Identify which cell holds the provided text, then report its (X, Y) central coordinate. 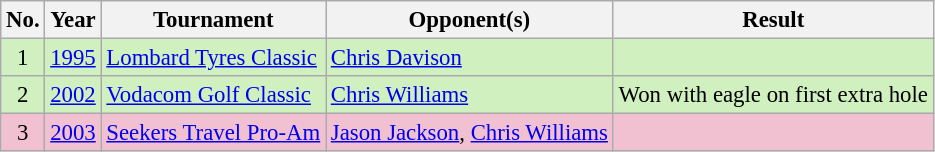
Vodacom Golf Classic (213, 95)
Seekers Travel Pro-Am (213, 133)
Chris Williams (470, 95)
2003 (73, 133)
1 (23, 58)
Won with eagle on first extra hole (773, 95)
Lombard Tyres Classic (213, 58)
Year (73, 20)
Tournament (213, 20)
Result (773, 20)
2 (23, 95)
3 (23, 133)
Chris Davison (470, 58)
No. (23, 20)
Opponent(s) (470, 20)
1995 (73, 58)
Jason Jackson, Chris Williams (470, 133)
2002 (73, 95)
